Extract the [X, Y] coordinate from the center of the cell holding the provided text.  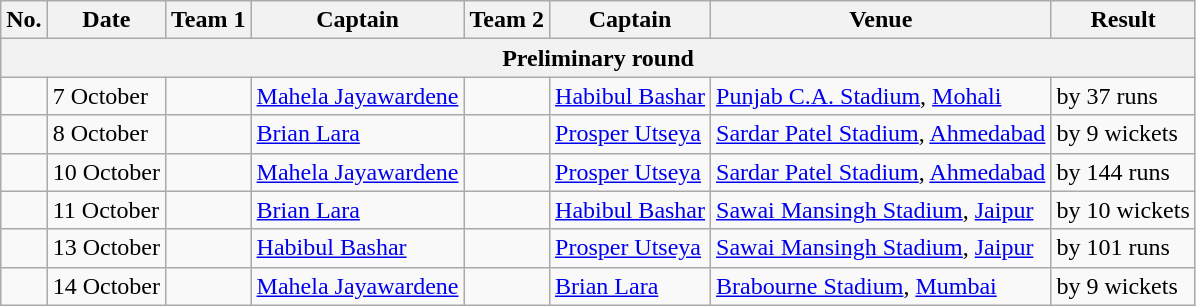
7 October [106, 96]
11 October [106, 210]
13 October [106, 248]
Result [1123, 20]
8 October [106, 134]
Team 2 [507, 20]
Date [106, 20]
14 October [106, 286]
by 101 runs [1123, 248]
by 37 runs [1123, 96]
Brabourne Stadium, Mumbai [881, 286]
No. [24, 20]
Team 1 [209, 20]
Punjab C.A. Stadium, Mohali [881, 96]
Venue [881, 20]
by 144 runs [1123, 172]
10 October [106, 172]
Preliminary round [598, 58]
by 10 wickets [1123, 210]
